Output the [x, y] coordinate of the center of the cell containing the given text.  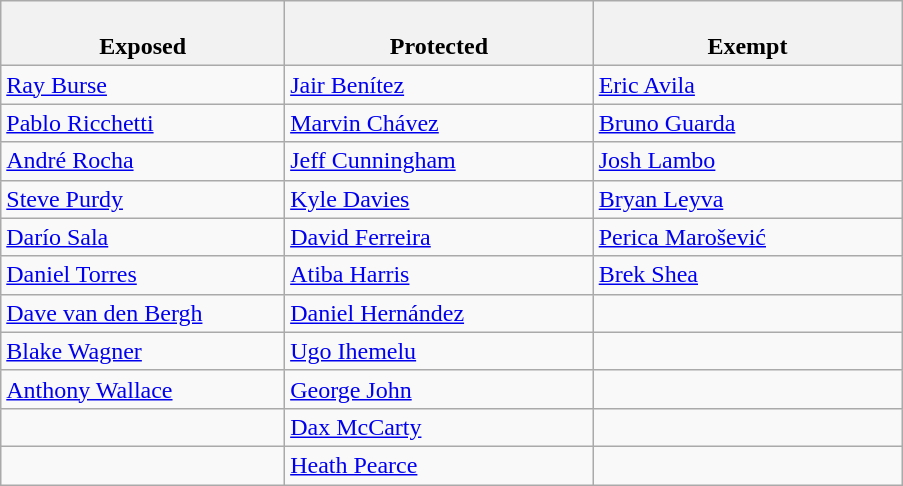
Jair Benítez [440, 85]
Jeff Cunningham [440, 161]
Eric Avila [748, 85]
David Ferreira [440, 237]
George John [440, 389]
Pablo Ricchetti [143, 123]
André Rocha [143, 161]
Atiba Harris [440, 275]
Daniel Torres [143, 275]
Anthony Wallace [143, 389]
Kyle Davies [440, 199]
Dave van den Bergh [143, 313]
Bryan Leyva [748, 199]
Josh Lambo [748, 161]
Exempt [748, 34]
Daniel Hernández [440, 313]
Ugo Ihemelu [440, 351]
Steve Purdy [143, 199]
Brek Shea [748, 275]
Heath Pearce [440, 465]
Darío Sala [143, 237]
Dax McCarty [440, 427]
Protected [440, 34]
Blake Wagner [143, 351]
Ray Burse [143, 85]
Bruno Guarda [748, 123]
Exposed [143, 34]
Perica Marošević [748, 237]
Marvin Chávez [440, 123]
